Capture the cell that displays the provided text and extract its [X, Y] central coordinate. 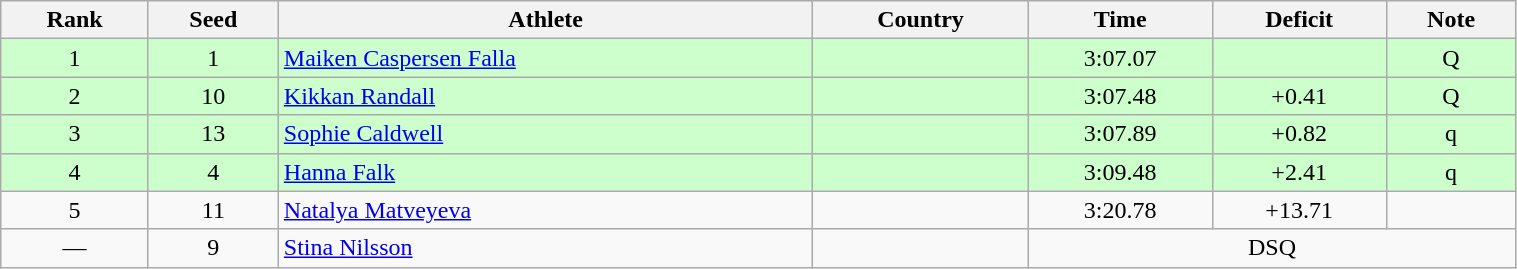
3:20.78 [1120, 210]
13 [213, 134]
Rank [75, 20]
Hanna Falk [546, 172]
Time [1120, 20]
Kikkan Randall [546, 96]
Athlete [546, 20]
2 [75, 96]
9 [213, 248]
11 [213, 210]
5 [75, 210]
Note [1451, 20]
3:07.89 [1120, 134]
Sophie Caldwell [546, 134]
+13.71 [1299, 210]
Maiken Caspersen Falla [546, 58]
10 [213, 96]
Natalya Matveyeva [546, 210]
Deficit [1299, 20]
Country [920, 20]
3:07.07 [1120, 58]
3 [75, 134]
+0.82 [1299, 134]
Stina Nilsson [546, 248]
+2.41 [1299, 172]
3:07.48 [1120, 96]
Seed [213, 20]
— [75, 248]
3:09.48 [1120, 172]
+0.41 [1299, 96]
DSQ [1272, 248]
